Capture the cell that displays the provided text and extract its [X, Y] central coordinate. 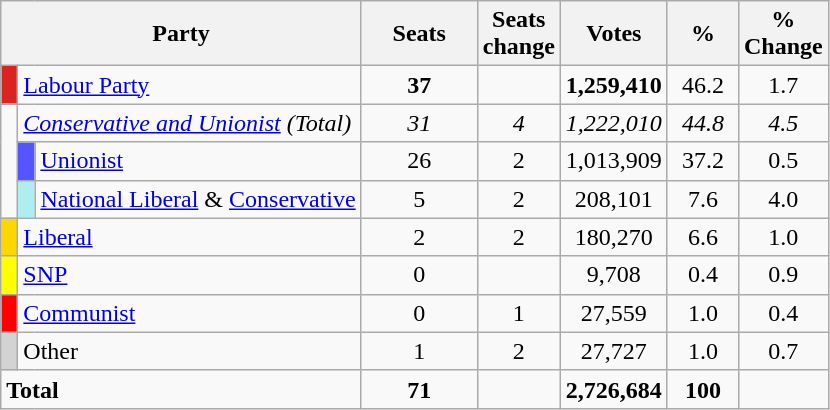
Seats change [518, 34]
180,270 [614, 237]
4.5 [783, 123]
Liberal [190, 237]
Other [190, 351]
0.5 [783, 161]
Votes [614, 34]
7.6 [702, 199]
% Change [783, 34]
0.7 [783, 351]
5 [419, 199]
Party [181, 34]
44.8 [702, 123]
Communist [190, 313]
1,013,909 [614, 161]
71 [419, 389]
National Liberal & Conservative [198, 199]
Seats [419, 34]
9,708 [614, 275]
1,259,410 [614, 85]
2,726,684 [614, 389]
46.2 [702, 85]
Unionist [198, 161]
31 [419, 123]
100 [702, 389]
1,222,010 [614, 123]
4.0 [783, 199]
37.2 [702, 161]
Total [181, 389]
37 [419, 85]
SNP [190, 275]
6.6 [702, 237]
Labour Party [190, 85]
27,559 [614, 313]
27,727 [614, 351]
26 [419, 161]
4 [518, 123]
208,101 [614, 199]
1.7 [783, 85]
0.9 [783, 275]
Conservative and Unionist (Total) [190, 123]
% [702, 34]
